From the cell containing the given text, extract its center point as [X, Y] coordinate. 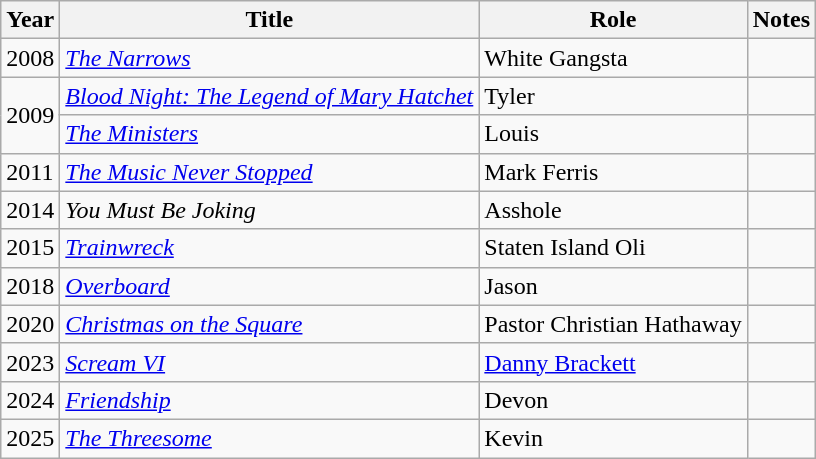
Role [613, 20]
2018 [30, 286]
The Threesome [270, 438]
Pastor Christian Hathaway [613, 324]
Kevin [613, 438]
Blood Night: The Legend of Mary Hatchet [270, 96]
Trainwreck [270, 248]
White Gangsta [613, 58]
2024 [30, 400]
Tyler [613, 96]
The Music Never Stopped [270, 172]
Jason [613, 286]
Christmas on the Square [270, 324]
Year [30, 20]
Mark Ferris [613, 172]
Asshole [613, 210]
Devon [613, 400]
2023 [30, 362]
2009 [30, 115]
2014 [30, 210]
Overboard [270, 286]
Louis [613, 134]
Danny Brackett [613, 362]
Friendship [270, 400]
2020 [30, 324]
Scream VI [270, 362]
2025 [30, 438]
2008 [30, 58]
You Must Be Joking [270, 210]
Notes [781, 20]
The Narrows [270, 58]
The Ministers [270, 134]
2015 [30, 248]
2011 [30, 172]
Staten Island Oli [613, 248]
Title [270, 20]
